Identify which cell holds the provided text, then report its (x, y) central coordinate. 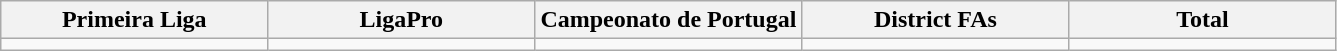
District FAs (936, 20)
Total (1202, 20)
Campeonato de Portugal (668, 20)
LigaPro (402, 20)
Primeira Liga (134, 20)
